Provide the [x, y] coordinate of the cell's center where the given text is located.  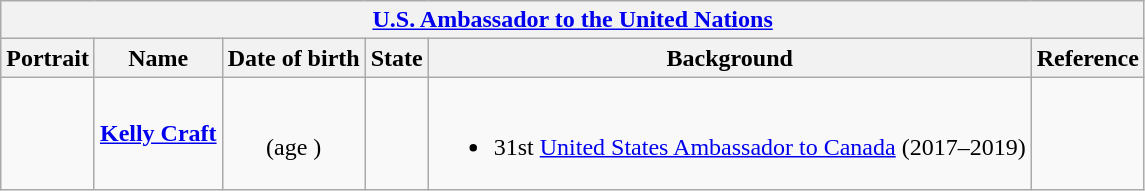
31st United States Ambassador to Canada (2017–2019) [730, 134]
State [396, 58]
Background [730, 58]
Name [158, 58]
(age ) [294, 134]
U.S. Ambassador to the United Nations [573, 20]
Reference [1088, 58]
Kelly Craft [158, 134]
Portrait [48, 58]
Date of birth [294, 58]
